Identify which cell holds the provided text, then report its [x, y] central coordinate. 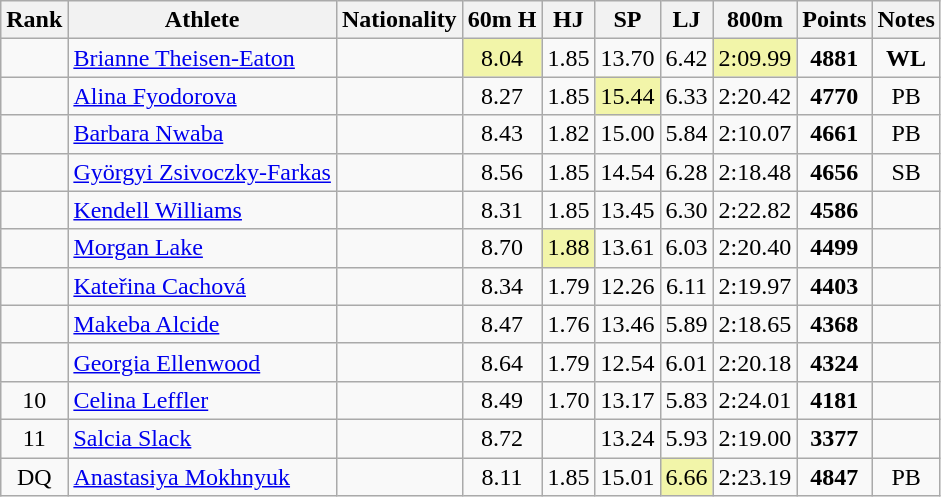
2:18.65 [755, 324]
Celina Leffler [202, 400]
8.27 [502, 96]
4324 [834, 362]
2:20.40 [755, 248]
1.76 [568, 324]
800m [755, 20]
5.89 [686, 324]
Georgia Ellenwood [202, 362]
15.44 [628, 96]
60m H [502, 20]
SP [628, 20]
6.03 [686, 248]
6.28 [686, 172]
2:23.19 [755, 477]
2:09.99 [755, 58]
8.49 [502, 400]
8.56 [502, 172]
4586 [834, 210]
Salcia Slack [202, 438]
13.46 [628, 324]
4181 [834, 400]
4770 [834, 96]
8.70 [502, 248]
13.45 [628, 210]
6.30 [686, 210]
2:20.18 [755, 362]
Morgan Lake [202, 248]
Barbara Nwaba [202, 134]
2:20.42 [755, 96]
13.24 [628, 438]
3377 [834, 438]
8.11 [502, 477]
8.47 [502, 324]
8.43 [502, 134]
8.64 [502, 362]
Brianne Theisen-Eaton [202, 58]
DQ [34, 477]
Anastasiya Mokhnyuk [202, 477]
4881 [834, 58]
4499 [834, 248]
15.01 [628, 477]
Makeba Alcide [202, 324]
8.31 [502, 210]
Rank [34, 20]
4403 [834, 286]
Györgyi Zsivoczky-Farkas [202, 172]
5.84 [686, 134]
11 [34, 438]
13.61 [628, 248]
4656 [834, 172]
2:10.07 [755, 134]
13.70 [628, 58]
10 [34, 400]
4847 [834, 477]
6.42 [686, 58]
14.54 [628, 172]
15.00 [628, 134]
6.66 [686, 477]
1.88 [568, 248]
12.54 [628, 362]
8.04 [502, 58]
5.93 [686, 438]
6.33 [686, 96]
8.72 [502, 438]
1.82 [568, 134]
WL [906, 58]
8.34 [502, 286]
4661 [834, 134]
Kateřina Cachová [202, 286]
Kendell Williams [202, 210]
Notes [906, 20]
2:19.97 [755, 286]
2:18.48 [755, 172]
13.17 [628, 400]
2:24.01 [755, 400]
Nationality [399, 20]
LJ [686, 20]
12.26 [628, 286]
5.83 [686, 400]
Athlete [202, 20]
1.70 [568, 400]
4368 [834, 324]
6.11 [686, 286]
6.01 [686, 362]
Alina Fyodorova [202, 96]
HJ [568, 20]
2:19.00 [755, 438]
2:22.82 [755, 210]
Points [834, 20]
SB [906, 172]
